Search for the cell housing the specified text and yield its (x, y) center coordinate. 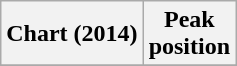
Chart (2014) (72, 34)
Peakposition (189, 34)
